From the cell containing the given text, extract its center point as (X, Y) coordinate. 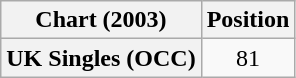
81 (248, 58)
Chart (2003) (101, 20)
Position (248, 20)
UK Singles (OCC) (101, 58)
